For the text-containing cell, return its midpoint in (x, y) coordinate format. 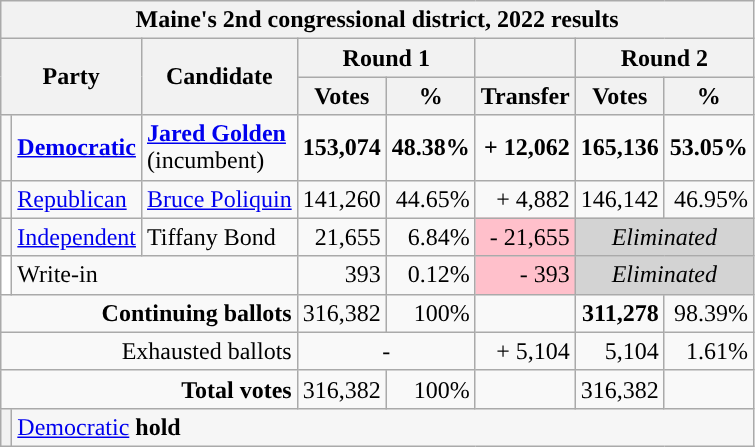
Maine's 2nd congressional district, 2022 results (378, 20)
Democratic (77, 148)
Transfer (525, 96)
Exhausted ballots (149, 351)
- 393 (525, 275)
Write-in (154, 275)
Jared Golden(incumbent) (219, 148)
46.95% (708, 199)
Tiffany Bond (219, 237)
- 21,655 (525, 237)
+ 12,062 (525, 148)
+ 5,104 (525, 351)
311,278 (620, 313)
153,074 (342, 148)
165,136 (620, 148)
48.38% (430, 148)
Party (72, 77)
Democratic hold (383, 427)
Total votes (149, 389)
1.61% (708, 351)
53.05% (708, 148)
44.65% (430, 199)
Candidate (219, 77)
Round 1 (386, 58)
Bruce Poliquin (219, 199)
+ 4,882 (525, 199)
146,142 (620, 199)
6.84% (430, 237)
98.39% (708, 313)
21,655 (342, 237)
5,104 (620, 351)
393 (342, 275)
Round 2 (664, 58)
Independent (77, 237)
0.12% (430, 275)
Republican (77, 199)
141,260 (342, 199)
- (386, 351)
Continuing ballots (149, 313)
